Output the [X, Y] coordinate of the center of the cell containing the given text.  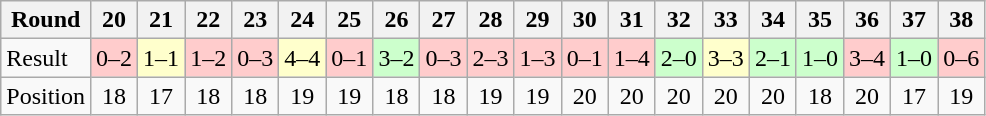
36 [868, 20]
2–1 [772, 58]
22 [208, 20]
37 [914, 20]
35 [820, 20]
1–4 [632, 58]
1–1 [162, 58]
3–2 [396, 58]
31 [632, 20]
Round [46, 20]
33 [726, 20]
4–4 [302, 58]
38 [962, 20]
23 [256, 20]
34 [772, 20]
30 [584, 20]
32 [678, 20]
27 [444, 20]
2–3 [490, 58]
Position [46, 96]
0–2 [114, 58]
2–0 [678, 58]
1–3 [538, 58]
28 [490, 20]
0–6 [962, 58]
24 [302, 20]
25 [350, 20]
21 [162, 20]
1–2 [208, 58]
3–3 [726, 58]
29 [538, 20]
26 [396, 20]
Result [46, 58]
3–4 [868, 58]
